Find where the given text appears and provide that cell's center as [X, Y] coordinate. 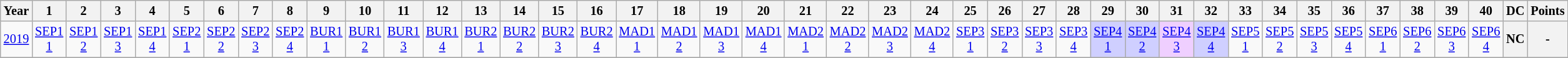
35 [1314, 11]
BUR23 [558, 39]
BUR24 [597, 39]
Year [16, 11]
2 [84, 11]
15 [558, 11]
38 [1417, 11]
SEP14 [152, 39]
SEP33 [1039, 39]
26 [1005, 11]
SEP54 [1349, 39]
22 [847, 11]
DC [1515, 11]
MAD13 [721, 39]
27 [1039, 11]
19 [721, 11]
SEP31 [970, 39]
9 [326, 11]
SEP12 [84, 39]
4 [152, 11]
21 [805, 11]
MAD22 [847, 39]
30 [1142, 11]
6 [221, 11]
MAD21 [805, 39]
SEP52 [1280, 39]
MAD14 [764, 39]
29 [1107, 11]
SEP22 [221, 39]
SEP23 [255, 39]
32 [1211, 11]
BUR22 [519, 39]
MAD23 [890, 39]
SEP53 [1314, 39]
SEP34 [1074, 39]
24 [932, 11]
17 [637, 11]
Points [1547, 11]
SEP11 [49, 39]
SEP44 [1211, 39]
2019 [16, 39]
14 [519, 11]
SEP21 [186, 39]
SEP24 [290, 39]
23 [890, 11]
SEP62 [1417, 39]
MAD24 [932, 39]
33 [1245, 11]
39 [1451, 11]
BUR13 [404, 39]
BUR12 [365, 39]
31 [1176, 11]
SEP32 [1005, 39]
SEP13 [117, 39]
BUR14 [442, 39]
13 [481, 11]
NC [1515, 39]
18 [679, 11]
40 [1486, 11]
8 [290, 11]
SEP41 [1107, 39]
SEP42 [1142, 39]
34 [1280, 11]
1 [49, 11]
37 [1382, 11]
BUR21 [481, 39]
SEP43 [1176, 39]
MAD12 [679, 39]
MAD11 [637, 39]
SEP61 [1382, 39]
SEP51 [1245, 39]
28 [1074, 11]
5 [186, 11]
20 [764, 11]
3 [117, 11]
7 [255, 11]
11 [404, 11]
16 [597, 11]
10 [365, 11]
- [1547, 39]
SEP63 [1451, 39]
12 [442, 11]
36 [1349, 11]
25 [970, 11]
BUR11 [326, 39]
SEP64 [1486, 39]
